Detect which cell encompasses the target text, then output its [x, y] center coordinate. 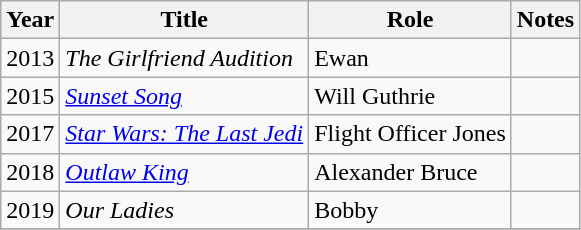
Flight Officer Jones [410, 134]
Will Guthrie [410, 96]
Star Wars: The Last Jedi [184, 134]
Bobby [410, 210]
Role [410, 20]
Year [30, 20]
2018 [30, 172]
Our Ladies [184, 210]
Title [184, 20]
Sunset Song [184, 96]
The Girlfriend Audition [184, 58]
2013 [30, 58]
2019 [30, 210]
2015 [30, 96]
2017 [30, 134]
Outlaw King [184, 172]
Alexander Bruce [410, 172]
Notes [545, 20]
Ewan [410, 58]
